Output the (X, Y) coordinate of the center of the cell containing the given text.  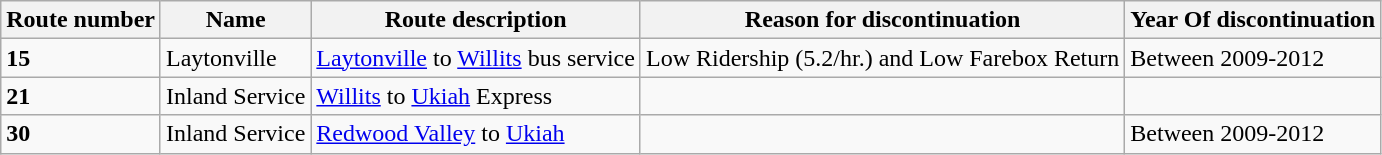
Reason for discontinuation (882, 20)
Route number (81, 20)
Willits to Ukiah Express (476, 96)
Name (235, 20)
Laytonville (235, 58)
Route description (476, 20)
Low Ridership (5.2/hr.) and Low Farebox Return (882, 58)
30 (81, 134)
Year Of discontinuation (1253, 20)
21 (81, 96)
Redwood Valley to Ukiah (476, 134)
Laytonville to Willits bus service (476, 58)
15 (81, 58)
